Provide the [x, y] coordinate of the cell's center where the given text is located.  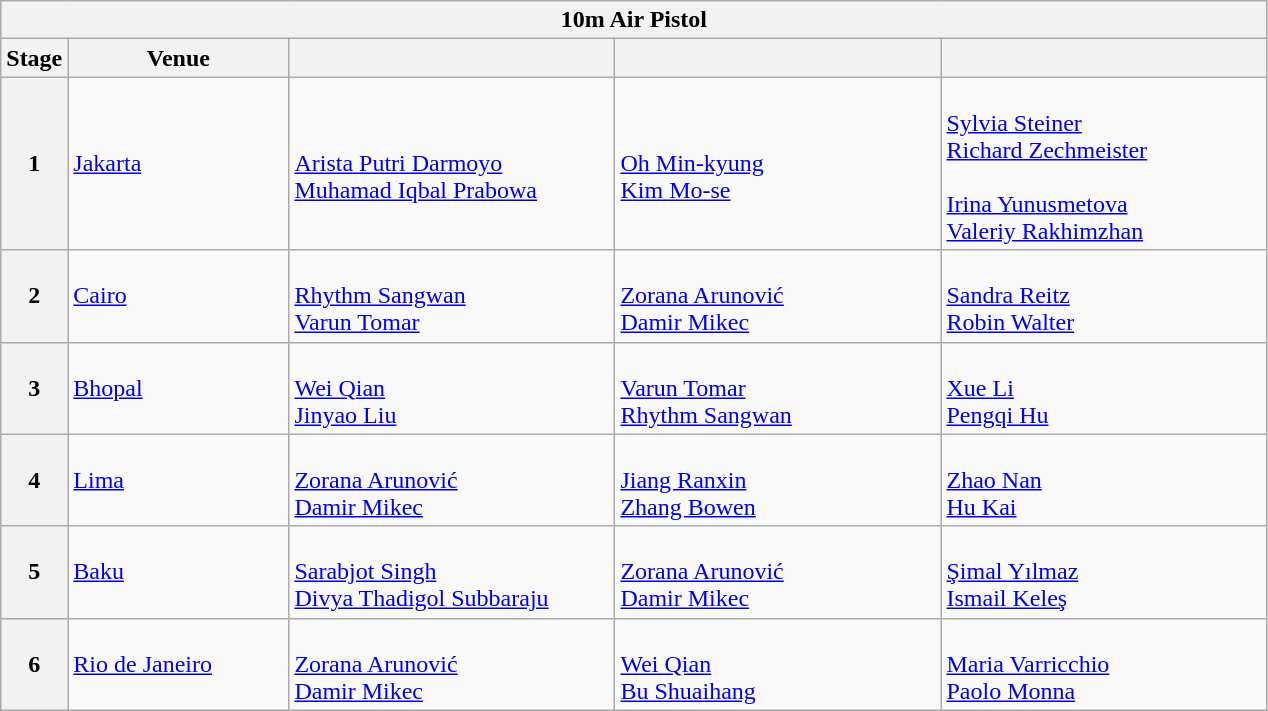
Maria Varricchio Paolo Monna [1104, 664]
5 [34, 572]
6 [34, 664]
2 [34, 296]
Rio de Janeiro [178, 664]
10m Air Pistol [634, 20]
3 [34, 388]
Jiang Ranxin Zhang Bowen [778, 480]
Zhao Nan Hu Kai [1104, 480]
Stage [34, 58]
Bhopal [178, 388]
Arista Putri Darmoyo Muhamad Iqbal Prabowa [452, 164]
4 [34, 480]
Rhythm Sangwan Varun Tomar [452, 296]
Sylvia Steiner Richard Zechmeister Irina Yunusmetova Valeriy Rakhimzhan [1104, 164]
Venue [178, 58]
Xue Li Pengqi Hu [1104, 388]
Lima [178, 480]
Sandra Reitz Robin Walter [1104, 296]
1 [34, 164]
Wei Qian Jinyao Liu [452, 388]
Varun Tomar Rhythm Sangwan [778, 388]
Şimal Yılmaz Ismail Keleş [1104, 572]
Oh Min-kyung Kim Mo-se [778, 164]
Wei Qian Bu Shuaihang [778, 664]
Cairo [178, 296]
Jakarta [178, 164]
Sarabjot Singh Divya Thadigol Subbaraju [452, 572]
Baku [178, 572]
